Locate the cell with the specified text and output its [x, y] center coordinate. 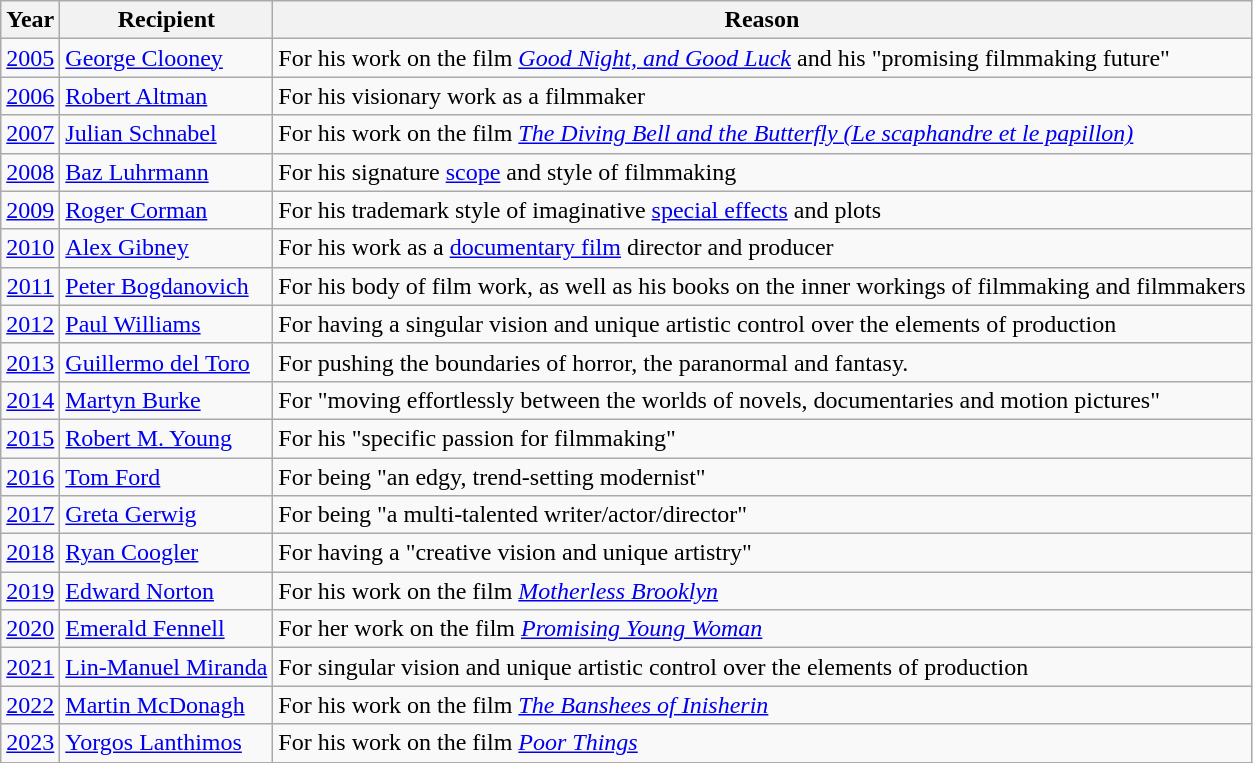
2016 [30, 477]
For "moving effortlessly between the worlds of novels, documentaries and motion pictures" [762, 400]
Roger Corman [166, 210]
Lin-Manuel Miranda [166, 667]
George Clooney [166, 58]
Robert M. Young [166, 438]
Yorgos Lanthimos [166, 743]
2007 [30, 134]
For his work on the film Good Night, and Good Luck and his "promising filmmaking future" [762, 58]
For singular vision and unique artistic control over the elements of production [762, 667]
For having a singular vision and unique artistic control over the elements of production [762, 324]
2017 [30, 515]
For his work as a documentary film director and producer [762, 248]
Paul Williams [166, 324]
For having a "creative vision and unique artistry" [762, 553]
2021 [30, 667]
2009 [30, 210]
2011 [30, 286]
2022 [30, 705]
For being "an edgy, trend-setting modernist" [762, 477]
For his trademark style of imaginative special effects and plots [762, 210]
Ryan Coogler [166, 553]
For his "specific passion for filmmaking" [762, 438]
Year [30, 20]
For being "a multi-talented writer/actor/director" [762, 515]
For his body of film work, as well as his books on the inner workings of filmmaking and filmmakers [762, 286]
For his work on the film Poor Things [762, 743]
For pushing the boundaries of horror, the paranormal and fantasy. [762, 362]
Reason [762, 20]
Edward Norton [166, 591]
2013 [30, 362]
Peter Bogdanovich [166, 286]
Greta Gerwig [166, 515]
Guillermo del Toro [166, 362]
For his work on the film Motherless Brooklyn [762, 591]
Recipient [166, 20]
2019 [30, 591]
For his work on the film The Diving Bell and the Butterfly (Le scaphandre et le papillon) [762, 134]
2010 [30, 248]
2015 [30, 438]
Tom Ford [166, 477]
Emerald Fennell [166, 629]
2018 [30, 553]
For her work on the film Promising Young Woman [762, 629]
2005 [30, 58]
Robert Altman [166, 96]
For his visionary work as a filmmaker [762, 96]
Martin McDonagh [166, 705]
Martyn Burke [166, 400]
For his signature scope and style of filmmaking [762, 172]
2020 [30, 629]
For his work on the film The Banshees of Inisherin [762, 705]
Alex Gibney [166, 248]
2008 [30, 172]
2014 [30, 400]
2006 [30, 96]
Julian Schnabel [166, 134]
Baz Luhrmann [166, 172]
2023 [30, 743]
2012 [30, 324]
